For the text-containing cell, return its midpoint in (x, y) coordinate format. 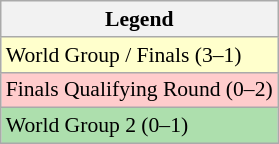
Legend (140, 19)
Finals Qualifying Round (0–2) (140, 90)
World Group / Finals (3–1) (140, 55)
World Group 2 (0–1) (140, 126)
